Scan for the cell matching the given text and deliver its [x, y] coordinate at center. 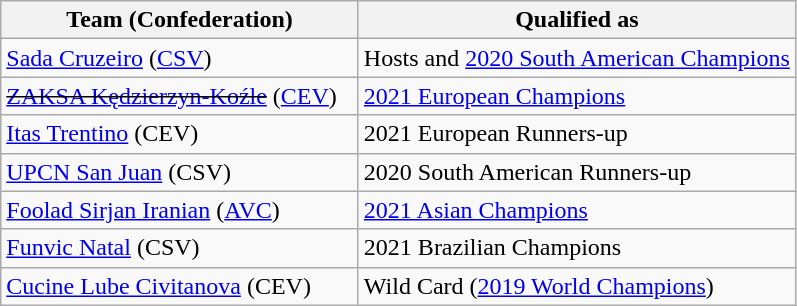
Sada Cruzeiro (CSV) [180, 58]
UPCN San Juan (CSV) [180, 172]
Funvic Natal (CSV) [180, 248]
2021 European Runners-up [576, 134]
2021 Brazilian Champions [576, 248]
Itas Trentino (CEV) [180, 134]
2021 Asian Champions [576, 210]
2020 South American Runners-up [576, 172]
Team (Confederation) [180, 20]
Hosts and 2020 South American Champions [576, 58]
Wild Card (2019 World Champions) [576, 286]
Foolad Sirjan Iranian (AVC) [180, 210]
ZAKSA Kędzierzyn-Koźle (CEV) [180, 96]
Qualified as [576, 20]
2021 European Champions [576, 96]
Cucine Lube Civitanova (CEV) [180, 286]
